For the text-containing cell, return its midpoint in (x, y) coordinate format. 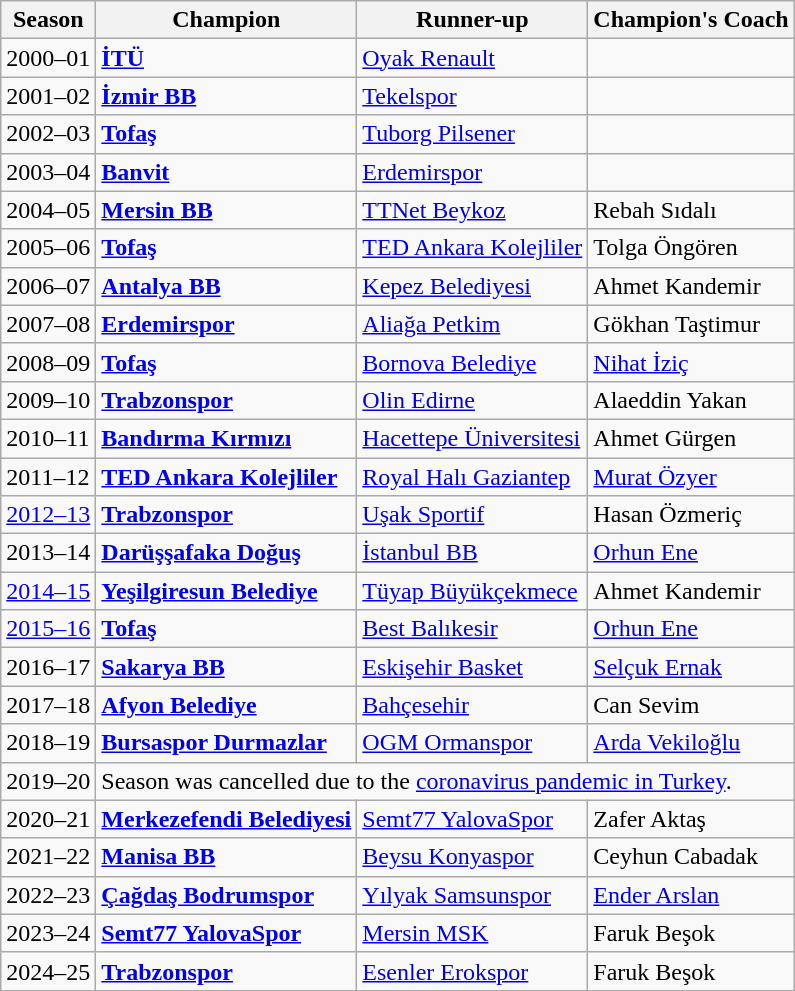
Sakarya BB (226, 667)
Tolga Öngören (691, 248)
2012–13 (48, 515)
2024–25 (48, 971)
Çağdaş Bodrumspor (226, 895)
Season (48, 20)
2011–12 (48, 477)
Yılyak Samsunspor (472, 895)
Bandırma Kırmızı (226, 438)
Darüşşafaka Doğuş (226, 553)
Kepez Belediyesi (472, 286)
Merkezefendi Belediyesi (226, 819)
Mersin MSK (472, 933)
Banvit (226, 172)
Nihat İziç (691, 362)
Murat Özyer (691, 477)
2020–21 (48, 819)
Oyak Renault (472, 58)
2022–23 (48, 895)
2017–18 (48, 705)
Eskişehir Basket (472, 667)
2021–22 (48, 857)
Yeşilgiresun Belediye (226, 591)
Season was cancelled due to the coronavirus pandemic in Turkey. (445, 781)
Uşak Sportif (472, 515)
2004–05 (48, 210)
2010–11 (48, 438)
2013–14 (48, 553)
Afyon Belediye (226, 705)
Can Sevim (691, 705)
2016–17 (48, 667)
2008–09 (48, 362)
İstanbul BB (472, 553)
2000–01 (48, 58)
Olin Edirne (472, 400)
2002–03 (48, 134)
Hacettepe Üniversitesi (472, 438)
Champion's Coach (691, 20)
İTÜ (226, 58)
Esenler Erokspor (472, 971)
2014–15 (48, 591)
Hasan Özmeriç (691, 515)
İzmir BB (226, 96)
TTNet Beykoz (472, 210)
2018–19 (48, 743)
Arda Vekiloğlu (691, 743)
Zafer Aktaş (691, 819)
Rebah Sıdalı (691, 210)
Beysu Konyaspor (472, 857)
Champion (226, 20)
Runner-up (472, 20)
2007–08 (48, 324)
Alaeddin Yakan (691, 400)
2019–20 (48, 781)
Bahçesehir (472, 705)
Tüyap Büyükçekmece (472, 591)
Royal Halı Gaziantep (472, 477)
Bursaspor Durmazlar (226, 743)
Ceyhun Cabadak (691, 857)
2015–16 (48, 629)
OGM Ormanspor (472, 743)
Selçuk Ernak (691, 667)
2009–10 (48, 400)
2006–07 (48, 286)
Gökhan Taştimur (691, 324)
Tekelspor (472, 96)
Ahmet Gürgen (691, 438)
Tuborg Pilsener (472, 134)
2023–24 (48, 933)
Ender Arslan (691, 895)
Mersin BB (226, 210)
2001–02 (48, 96)
2005–06 (48, 248)
Bornova Belediye (472, 362)
Best Balıkesir (472, 629)
Aliağa Petkim (472, 324)
Antalya BB (226, 286)
Manisa BB (226, 857)
2003–04 (48, 172)
